Capture the cell that displays the provided text and extract its (X, Y) central coordinate. 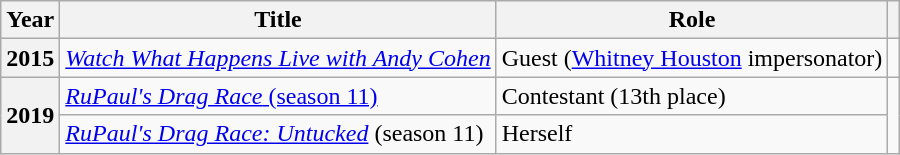
Contestant (13th place) (692, 96)
Role (692, 20)
Herself (692, 134)
2019 (30, 115)
Title (278, 20)
2015 (30, 58)
Watch What Happens Live with Andy Cohen (278, 58)
Guest (Whitney Houston impersonator) (692, 58)
RuPaul's Drag Race: Untucked (season 11) (278, 134)
RuPaul's Drag Race (season 11) (278, 96)
Year (30, 20)
